Pinpoint the cell where the given text exists, returning its (X, Y) midpoint coordinate. 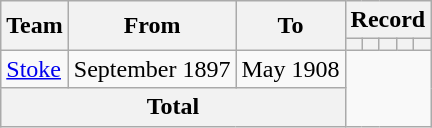
To (290, 26)
Record (388, 20)
Total (173, 107)
Stoke (35, 69)
May 1908 (290, 69)
September 1897 (152, 69)
Team (35, 26)
From (152, 26)
